Search for the cell housing the specified text and yield its [X, Y] center coordinate. 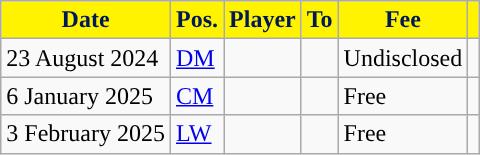
Fee [403, 20]
LW [196, 134]
Date [86, 20]
CM [196, 96]
6 January 2025 [86, 96]
3 February 2025 [86, 134]
Player [263, 20]
DM [196, 58]
To [320, 20]
Undisclosed [403, 58]
23 August 2024 [86, 58]
Pos. [196, 20]
